From the cell containing the given text, extract its center point as (x, y) coordinate. 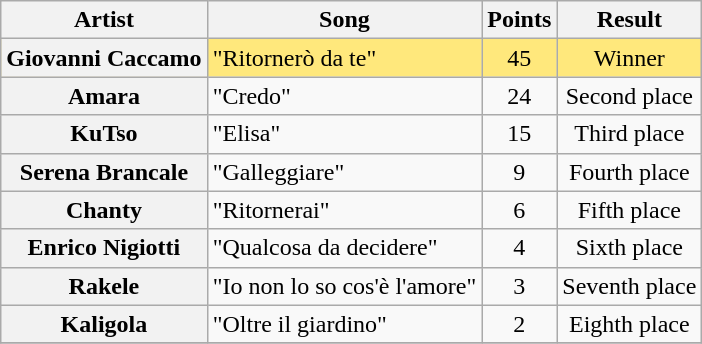
"Oltre il giardino" (344, 324)
6 (520, 210)
Seventh place (630, 286)
Song (344, 20)
Chanty (104, 210)
15 (520, 134)
Enrico Nigiotti (104, 248)
"Io non lo so cos'è l'amore" (344, 286)
Giovanni Caccamo (104, 58)
Kaligola (104, 324)
Amara (104, 96)
Serena Brancale (104, 172)
"Qualcosa da decidere" (344, 248)
24 (520, 96)
45 (520, 58)
Eighth place (630, 324)
2 (520, 324)
Artist (104, 20)
4 (520, 248)
"Credo" (344, 96)
Result (630, 20)
3 (520, 286)
Fifth place (630, 210)
"Ritornerò da te" (344, 58)
Winner (630, 58)
Third place (630, 134)
Rakele (104, 286)
"Ritornerai" (344, 210)
KuTso (104, 134)
Sixth place (630, 248)
9 (520, 172)
Fourth place (630, 172)
Second place (630, 96)
"Elisa" (344, 134)
"Galleggiare" (344, 172)
Points (520, 20)
